Return (x, y) of the center of cell containing provided text 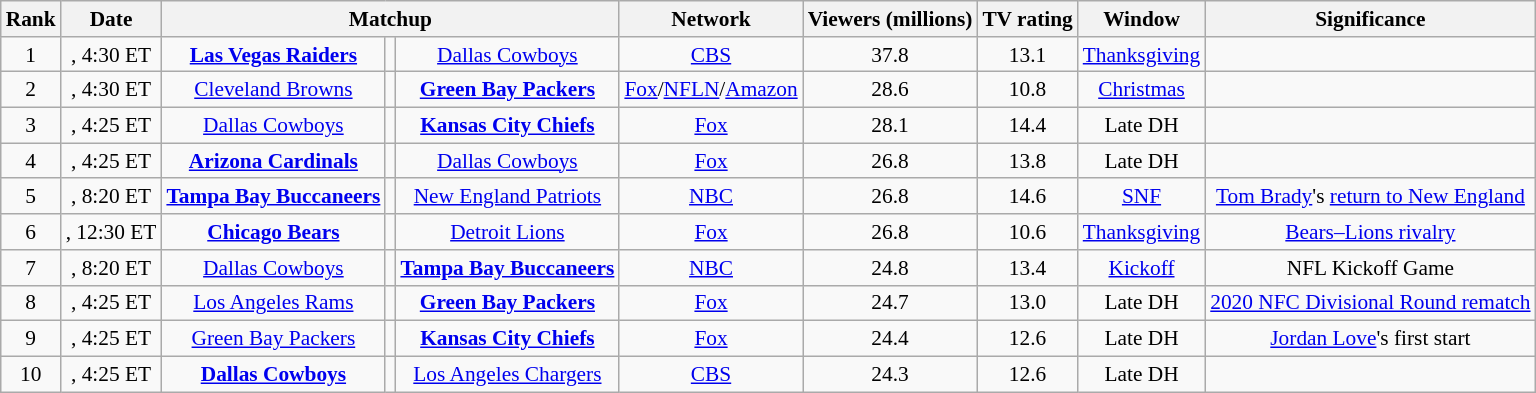
8 (31, 303)
Chicago Bears (273, 232)
Bears–Lions rivalry (1370, 232)
24.8 (890, 268)
10.6 (1027, 232)
13.0 (1027, 303)
14.4 (1027, 126)
10.8 (1027, 90)
Cleveland Browns (273, 90)
24.7 (890, 303)
Las Vegas Raiders (273, 55)
1 (31, 55)
Kickoff (1142, 268)
Network (710, 19)
, 12:30 ET (112, 232)
28.1 (890, 126)
3 (31, 126)
9 (31, 339)
4 (31, 161)
Window (1142, 19)
13.8 (1027, 161)
2 (31, 90)
13.1 (1027, 55)
Los Angeles Chargers (507, 374)
37.8 (890, 55)
28.6 (890, 90)
SNF (1142, 197)
Rank (31, 19)
Matchup (390, 19)
NFL Kickoff Game (1370, 268)
Significance (1370, 19)
14.6 (1027, 197)
Tom Brady's return to New England (1370, 197)
Christmas (1142, 90)
24.3 (890, 374)
New England Patriots (507, 197)
24.4 (890, 339)
Detroit Lions (507, 232)
Los Angeles Rams (273, 303)
7 (31, 268)
2020 NFC Divisional Round rematch (1370, 303)
10 (31, 374)
Fox/NFLN/Amazon (710, 90)
Date (112, 19)
6 (31, 232)
5 (31, 197)
Arizona Cardinals (273, 161)
Viewers (millions) (890, 19)
13.4 (1027, 268)
Jordan Love's first start (1370, 339)
TV rating (1027, 19)
